Determine the (X, Y) coordinate at the center of the cell enclosing the given text.  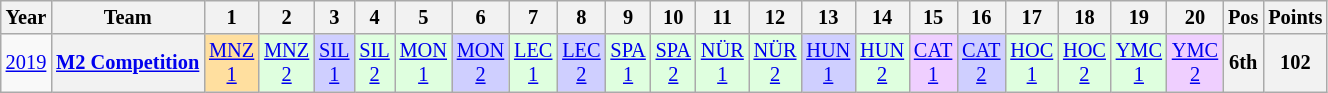
2019 (26, 63)
NÜR2 (776, 63)
MNZ1 (232, 63)
YMC1 (1139, 63)
Team (128, 17)
MON2 (480, 63)
17 (1032, 17)
16 (981, 17)
13 (828, 17)
15 (933, 17)
YMC2 (1195, 63)
12 (776, 17)
CAT1 (933, 63)
5 (424, 17)
7 (533, 17)
8 (581, 17)
HOC1 (1032, 63)
3 (334, 17)
6th (1243, 63)
SIL1 (334, 63)
LEC1 (533, 63)
102 (1295, 63)
MON1 (424, 63)
HUN1 (828, 63)
19 (1139, 17)
SPA2 (674, 63)
14 (882, 17)
2 (286, 17)
NÜR1 (722, 63)
CAT2 (981, 63)
SPA1 (628, 63)
Points (1295, 17)
SIL2 (374, 63)
4 (374, 17)
10 (674, 17)
1 (232, 17)
9 (628, 17)
HOC2 (1084, 63)
M2 Competition (128, 63)
MNZ2 (286, 63)
6 (480, 17)
LEC2 (581, 63)
18 (1084, 17)
20 (1195, 17)
HUN2 (882, 63)
Year (26, 17)
11 (722, 17)
Pos (1243, 17)
